Capture the cell that displays the provided text and extract its [x, y] central coordinate. 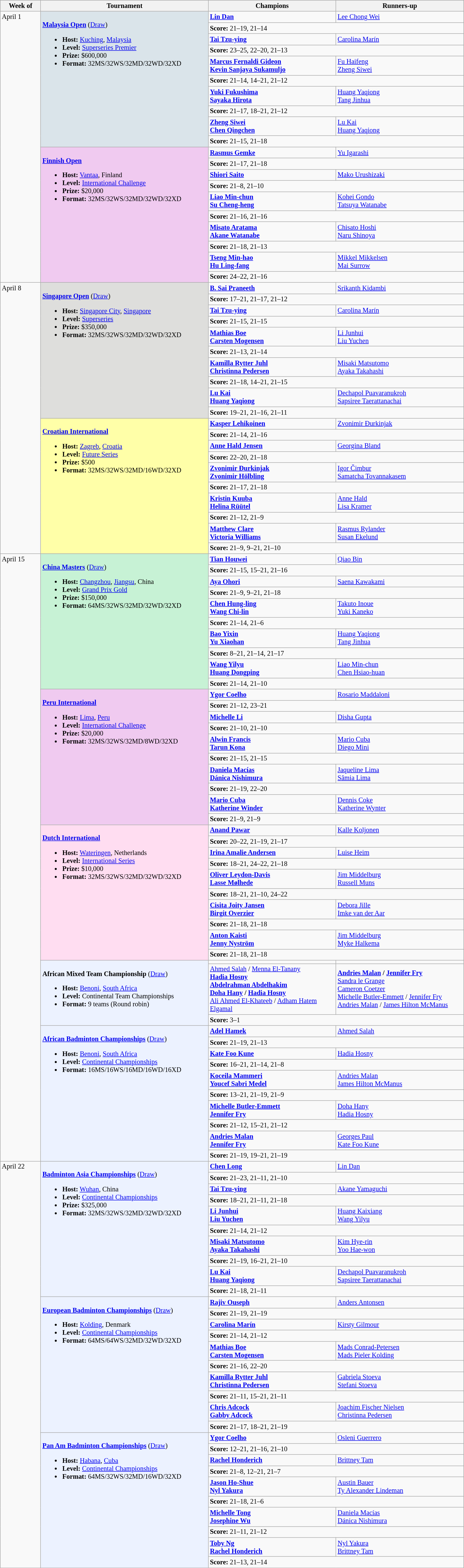
Lee Chong Wei [400, 17]
Shiori Saito [272, 175]
Zheng Siwei Chen Qingchen [272, 126]
Score: 21–12, 21–9 [336, 518]
Yu Igarashi [400, 153]
Joachim Fischer Nielsen Christinna Pedersen [400, 1411]
Score: 19–21, 21–16, 21–11 [336, 412]
Rasmus Rylander Susan Ekelund [400, 533]
Score: 21–9, 21–9 [336, 819]
African Badminton Championships (Draw)Host: Benoni, South AfricaLevel: Continental ChampionshipsFormat: 16MS/16WS/16MD/16WD/16XD [125, 1094]
Mario Cuba Katherine Winder [272, 804]
Kirsty Gilmour [400, 1324]
Score: 21–19, 21–19 [336, 1314]
Score: 21–16, 21–16 [336, 216]
Toby Ng Rachel Honderich [272, 1547]
Mads Conrad-Petersen Mads Pieler Kolding [400, 1351]
Mikkel Mikkelsen Mai Surrow [400, 262]
April 8 [21, 418]
Score: 22–20, 21–18 [336, 457]
Score: 21–18, 21–13 [336, 247]
Hadia Hosny [400, 1053]
April 22 [21, 1364]
Score: 18–21, 21–10, 24–22 [336, 894]
Akane Yamaguchi [400, 1189]
Zvonimir Đurkinjak Zvonimir Hölbling [272, 472]
Tournament [125, 6]
China Masters (Draw)Host: Changzhou, Jiangsu, ChinaLevel: Grand Prix GoldPrize: $150,000Format: 64MS/32WS/32MD/32WD/32XD [125, 621]
African Mixed Team Championship (Draw)Host: Benoni, South AfricaLevel: Continental Team ChampionshipsFormat: 9 teams (Round robin) [125, 993]
Tseng Min-hao Hu Ling-fang [272, 262]
European Badminton Championships (Draw)Host: Kolding, DenmarkLevel: Continental ChampionshipsFormat: 64MS/64WS/32MD/32WD/32XD [125, 1364]
Kristin Kuuba Helina Rüütel [272, 503]
Score: 21–11, 15–21, 21–11 [336, 1396]
Score: 21–15, 21–18 [336, 141]
Nyl Yakura Brittney Tam [400, 1547]
B. Sai Praneeth [272, 288]
Wang Yilyu Huang Dongping [272, 669]
Cisita Joity Jansen Birgit Overzier [272, 909]
Finnish OpenHost: Vantaa, FinlandLevel: International ChallengePrize: $20,000Format: 32MS/32WS/32MD/32WD/32XD [125, 215]
Score: 8–21, 21–14, 21–17 [336, 653]
Score: 21–14, 14–21, 21–12 [336, 81]
Pan Am Badminton Championships (Draw)Host: Habana, CubaLevel: Continental ChampionshipsFormat: 64MS/32WS/32MD/16WD/32XD [125, 1500]
Score: 21–12, 15–21, 21–12 [336, 1125]
Tian Houwei [272, 559]
Score: 12–21, 21–16, 21–10 [336, 1449]
Score: 21–19, 19–21, 21–19 [336, 1156]
Irina Amalie Andersen [272, 853]
Kasper Lehikoinen [272, 424]
Rasmus Gemke [272, 153]
Adel Hamek [272, 1031]
Ahmed Salah [400, 1031]
Score: 18–21, 24–22, 21–18 [336, 864]
Score: 21–11, 21–12 [336, 1532]
Gabriela Stoeva Stefani Stoeva [400, 1381]
Oliver Leydon-Davis Lasse Mølhede [272, 879]
Score: 21–17, 18–21, 21–19 [336, 1427]
Runners-up [400, 6]
Score: 21–18, 21–11 [336, 1291]
Anton Kaisti Jenny Nyström [272, 940]
Rachel Honderich [272, 1460]
Alwin Francis Tarun Kona [272, 743]
Yuki Fukushima Sayaka Hirota [272, 96]
Liao Min-chun Su Cheng-heng [272, 201]
Aya Ohori [272, 582]
Chen Long [272, 1167]
Kalle Koljonen [400, 830]
Malaysia Open (Draw)Host: Kuching, MalaysiaLevel: Superseries PremierPrize: $600,000Format: 32MS/32WS/32MD/32WD/32XD [125, 79]
Dutch InternationalHost: Wateringen, NetherlandsLevel: International SeriesPrize: $10,000Format: 32MS/32WS/32MD/32WD/32XD [125, 892]
Misato Aratama Akane Watanabe [272, 231]
Liao Min-chun Chen Hsiao-huan [400, 669]
Croatian InternationalHost: Zagreb, CroatiaLevel: Future SeriesPrize: $500Format: 32MS/32WS/32MD/16WD/32XD [125, 486]
Austin Bauer Ty Alexander Lindeman [400, 1486]
Matthew Clare Victoria Williams [272, 533]
Score: 16–21, 21–14, 21–8 [336, 1065]
Anne Hald Lisa Kramer [400, 503]
Jason Ho-Shue Nyl Yakura [272, 1486]
Score: 21–8, 12–21, 21–7 [336, 1471]
Score: 21–19, 16–21, 21–10 [336, 1261]
Chisato Hoshi Naru Shinoya [400, 231]
Marcus Fernaldi Gideon Kevin Sanjaya Sukamuljo [272, 66]
Score: 3–1 [336, 1020]
Brittney Tam [400, 1460]
Igor Čimbur Samatcha Tovannakasem [400, 472]
Ahmed Salah / Menna El-TananyHadia HosnyAbdelrahman AbdelhakimDoha Hany / Hadia HosnyAli Ahmed El-Khateeb / Adham Hatem Elgamal [272, 989]
Score: 20–22, 21–19, 21–17 [336, 841]
Score: 24–22, 21–16 [336, 277]
Rajiv Ouseph [272, 1302]
Huang Kaixiang Wang Yilyu [400, 1215]
Andries Malan Jennifer Fry [272, 1140]
Mario Cuba Diego Mini [400, 743]
Andries Malan / Jennifer FrySandra le GrangeCameron CoetzerMichelle Butler-Emmett / Jennifer FryAndries Malan / James Hilton McManus [400, 989]
Jaqueline Lima Sâmia Lima [400, 774]
Koceila Mammeri Youcef Sabri Medel [272, 1080]
Saena Kawakami [400, 582]
Score: 21–14, 21–10 [336, 683]
Score: 21–14, 21–16 [336, 435]
Chen Hung-ling Wang Chi-lin [272, 608]
Dennis Coke Katherine Wynter [400, 804]
Kate Foo Kune [272, 1053]
Qiao Bin [400, 559]
Chris Adcock Gabby Adcock [272, 1411]
April 1 [21, 147]
Score: 18–21, 21–11, 21–18 [336, 1200]
Score: 21–19, 21–14 [336, 28]
Debora Jille Imke van der Aar [400, 909]
Score: 21–18, 21–6 [336, 1502]
Score: 21–19, 22–20 [336, 789]
Score: 21–23, 21–11, 21–10 [336, 1178]
Score: 21–9, 9–21, 21–10 [336, 548]
Fu Haifeng Zheng Siwei [400, 66]
Score: 21–9, 9–21, 21–18 [336, 593]
Score: 23–25, 22–20, 21–13 [336, 50]
Peru InternationalHost: Lima, PeruLevel: International ChallengePrize: $20,000Format: 32MS/32WS/32MD/8WD/32XD [125, 757]
Mako Urushizaki [400, 175]
Champions [272, 6]
Anne Hald Jensen [272, 446]
Score: 21–15, 15–21, 21–16 [336, 570]
Score: 21–12, 23–21 [336, 706]
Score: 21–16, 22–20 [336, 1366]
Jim Middelburg Russell Muns [400, 879]
Score: 21–19, 21–13 [336, 1042]
Osleni Guerrero [400, 1438]
Disha Gupta [400, 717]
Score: 21–8, 21–10 [336, 186]
Georges Paul Kate Foo Kune [400, 1140]
Anand Pawar [272, 830]
Michelle Butler-Emmett Jennifer Fry [272, 1110]
Rosario Maddaloni [400, 695]
Singapore Open (Draw)Host: Singapore City, SingaporeLevel: SuperseriesPrize: $350,000Format: 32MS/32WS/32MD/32WD/32XD [125, 350]
Kohei Gondo Tatsuya Watanabe [400, 201]
Week of [21, 6]
Michelle Li [272, 717]
Michelle Tong Josephine Wu [272, 1517]
Andries Malan James Hilton McManus [400, 1080]
Score: 21–18, 14–21, 21–15 [336, 382]
Anders Antonsen [400, 1302]
Score: 13–21, 21–19, 21–9 [336, 1095]
Score: 21–17, 18–21, 21–12 [336, 111]
Jim Middelburg Myke Halkema [400, 940]
Score: 21–14, 21–6 [336, 623]
Luise Heim [400, 853]
Georgina Bland [400, 446]
Doha Hany Hadia Hosny [400, 1110]
Zvonimir Đurkinjak [400, 424]
Kim Hye-rin Yoo Hae-won [400, 1246]
Srikanth Kidambi [400, 288]
Score: 21–10, 21–10 [336, 728]
Bao Yixin Yu Xiaohan [272, 638]
April 15 [21, 857]
Badminton Asia Championships (Draw)Host: Wuhan, ChinaLevel: Continental ChampionshipsPrize: $325,000Format: 32MS/32WS/32MD/32WD/32XD [125, 1229]
Score: 17–21, 21–17, 21–12 [336, 299]
Takuto Inoue Yuki Kaneko [400, 608]
